Identify which cell holds the provided text, then report its (x, y) central coordinate. 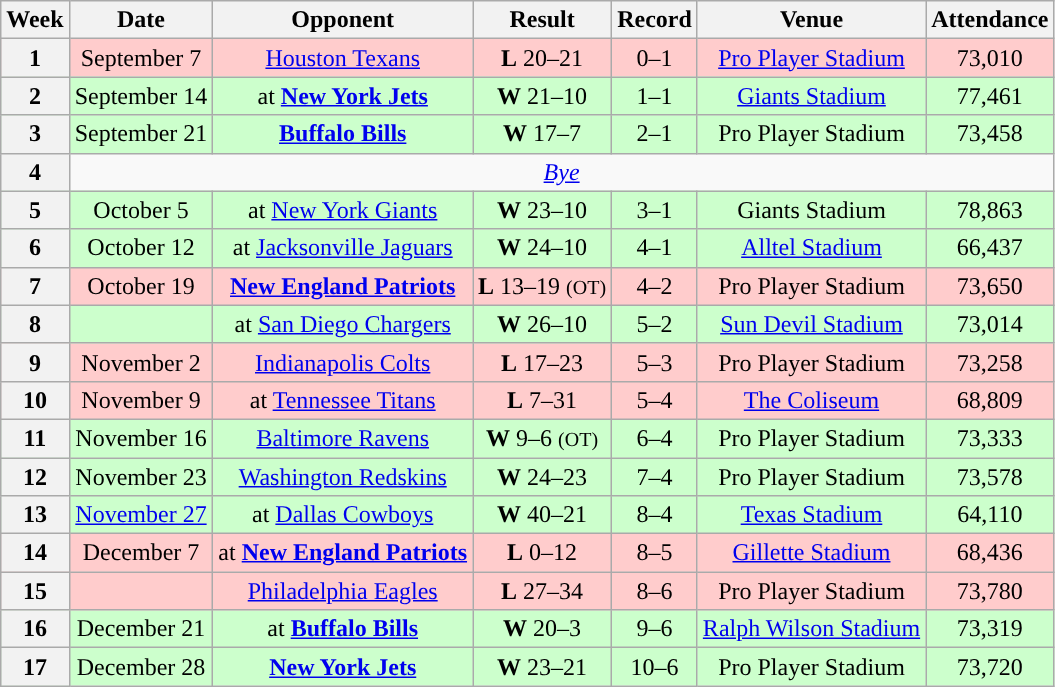
December 21 (141, 629)
6–4 (655, 438)
10 (35, 400)
September 21 (141, 134)
77,461 (990, 96)
9–6 (655, 629)
16 (35, 629)
Baltimore Ravens (343, 438)
W 24–23 (542, 477)
0–1 (655, 58)
5 (35, 210)
12 (35, 477)
73,010 (990, 58)
7 (35, 286)
L 7–31 (542, 400)
73,720 (990, 667)
L 17–23 (542, 362)
W 23–10 (542, 210)
13 (35, 515)
3 (35, 134)
at Dallas Cowboys (343, 515)
November 27 (141, 515)
W 24–10 (542, 248)
1 (35, 58)
73,258 (990, 362)
Result (542, 20)
8 (35, 324)
December 7 (141, 553)
10–6 (655, 667)
L 27–34 (542, 591)
3–1 (655, 210)
Date (141, 20)
Indianapolis Colts (343, 362)
7–4 (655, 477)
The Coliseum (811, 400)
Philadelphia Eagles (343, 591)
73,578 (990, 477)
2 (35, 96)
W 9–6 (OT) (542, 438)
8–5 (655, 553)
at New York Giants (343, 210)
Bye (562, 172)
73,650 (990, 286)
4–2 (655, 286)
at New York Jets (343, 96)
at New England Patriots (343, 553)
2–1 (655, 134)
73,458 (990, 134)
5–4 (655, 400)
1–1 (655, 96)
November 23 (141, 477)
11 (35, 438)
W 20–3 (542, 629)
73,014 (990, 324)
Record (655, 20)
New York Jets (343, 667)
Venue (811, 20)
64,110 (990, 515)
6 (35, 248)
73,333 (990, 438)
Texas Stadium (811, 515)
8–6 (655, 591)
October 5 (141, 210)
Ralph Wilson Stadium (811, 629)
5–3 (655, 362)
Washington Redskins (343, 477)
73,780 (990, 591)
17 (35, 667)
66,437 (990, 248)
New England Patriots (343, 286)
Sun Devil Stadium (811, 324)
Alltel Stadium (811, 248)
October 12 (141, 248)
Attendance (990, 20)
Opponent (343, 20)
68,436 (990, 553)
W 40–21 (542, 515)
73,319 (990, 629)
at Jacksonville Jaguars (343, 248)
L 0–12 (542, 553)
November 9 (141, 400)
December 28 (141, 667)
9 (35, 362)
5–2 (655, 324)
W 21–10 (542, 96)
68,809 (990, 400)
4 (35, 172)
September 14 (141, 96)
Week (35, 20)
November 2 (141, 362)
at Buffalo Bills (343, 629)
L 20–21 (542, 58)
14 (35, 553)
Gillette Stadium (811, 553)
4–1 (655, 248)
Buffalo Bills (343, 134)
78,863 (990, 210)
8–4 (655, 515)
September 7 (141, 58)
at Tennessee Titans (343, 400)
W 23–21 (542, 667)
L 13–19 (OT) (542, 286)
W 17–7 (542, 134)
October 19 (141, 286)
15 (35, 591)
Houston Texans (343, 58)
W 26–10 (542, 324)
at San Diego Chargers (343, 324)
November 16 (141, 438)
